Return [X, Y] of the center of cell containing provided text 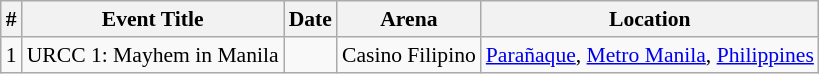
URCC 1: Mayhem in Manila [153, 55]
Parañaque, Metro Manila, Philippines [650, 55]
# [12, 19]
Date [310, 19]
Arena [409, 19]
Location [650, 19]
Event Title [153, 19]
Casino Filipino [409, 55]
1 [12, 55]
